Search for the cell housing the specified text and yield its [X, Y] center coordinate. 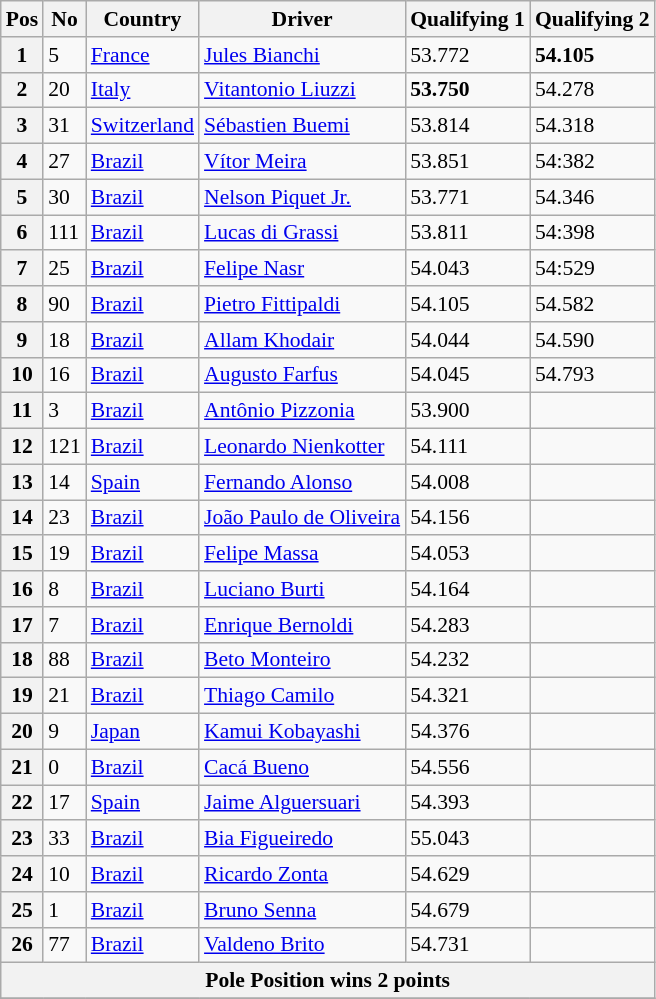
Felipe Nasr [302, 269]
54:529 [592, 269]
54.679 [468, 910]
54.346 [592, 197]
Leonardo Nienkotter [302, 447]
24 [22, 874]
Driver [302, 19]
Bruno Senna [302, 910]
12 [22, 447]
33 [64, 839]
Valdeno Brito [302, 945]
54.321 [468, 696]
53.851 [468, 162]
26 [22, 945]
53.771 [468, 197]
90 [64, 304]
Enrique Bernoldi [302, 625]
22 [22, 803]
Switzerland [142, 126]
Allam Khodair [302, 340]
54.582 [592, 304]
54.318 [592, 126]
Pole Position wins 2 points [328, 981]
54.731 [468, 945]
121 [64, 447]
Ricardo Zonta [302, 874]
Kamui Kobayashi [302, 732]
Italy [142, 90]
111 [64, 233]
54.044 [468, 340]
Beto Monteiro [302, 660]
31 [64, 126]
Vítor Meira [302, 162]
2 [22, 90]
54.629 [468, 874]
54:398 [592, 233]
Pos [22, 19]
54.278 [592, 90]
54.590 [592, 340]
Nelson Piquet Jr. [302, 197]
No [64, 19]
53.811 [468, 233]
77 [64, 945]
Jaime Alguersuari [302, 803]
6 [22, 233]
13 [22, 482]
Cacá Bueno [302, 767]
53.814 [468, 126]
João Paulo de Oliveira [302, 518]
54.008 [468, 482]
Augusto Farfus [302, 375]
54:382 [592, 162]
11 [22, 411]
54.283 [468, 625]
Jules Bianchi [302, 55]
15 [22, 554]
54.793 [592, 375]
France [142, 55]
54.043 [468, 269]
Lucas di Grassi [302, 233]
53.750 [468, 90]
Antônio Pizzonia [302, 411]
Luciano Burti [302, 589]
Qualifying 2 [592, 19]
54.376 [468, 732]
54.111 [468, 447]
Thiago Camilo [302, 696]
53.900 [468, 411]
54.045 [468, 375]
Vitantonio Liuzzi [302, 90]
54.164 [468, 589]
Felipe Massa [302, 554]
54.232 [468, 660]
Pietro Fittipaldi [302, 304]
Fernando Alonso [302, 482]
54.393 [468, 803]
Sébastien Buemi [302, 126]
54.053 [468, 554]
4 [22, 162]
Country [142, 19]
54.156 [468, 518]
53.772 [468, 55]
30 [64, 197]
Bia Figueiredo [302, 839]
27 [64, 162]
Qualifying 1 [468, 19]
55.043 [468, 839]
88 [64, 660]
Japan [142, 732]
0 [64, 767]
54.556 [468, 767]
